Return the [X, Y] coordinate for the center point of the cell that contains the specified text.  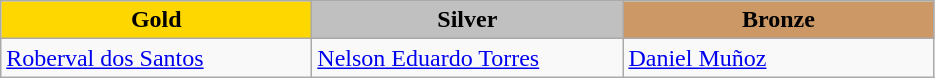
Gold [156, 20]
Nelson Eduardo Torres [468, 58]
Daniel Muñoz [778, 58]
Silver [468, 20]
Roberval dos Santos [156, 58]
Bronze [778, 20]
